From the cell containing the given text, extract its center point as [X, Y] coordinate. 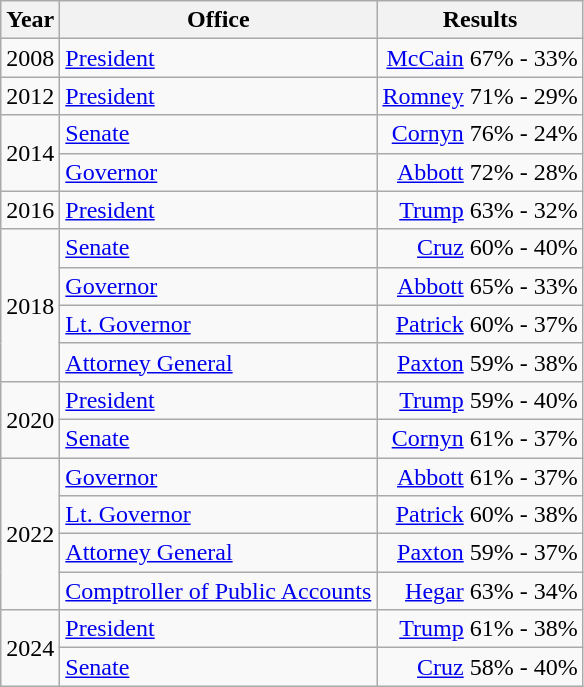
Trump 63% - 32% [480, 210]
2016 [30, 210]
Cornyn 76% - 24% [480, 134]
Paxton 59% - 38% [480, 362]
2020 [30, 419]
Abbott 65% - 33% [480, 286]
Hegar 63% - 34% [480, 591]
Trump 61% - 38% [480, 629]
2008 [30, 58]
Cornyn 61% - 37% [480, 438]
Comptroller of Public Accounts [218, 591]
Abbott 72% - 28% [480, 172]
Romney 71% - 29% [480, 96]
Cruz 60% - 40% [480, 248]
McCain 67% - 33% [480, 58]
2024 [30, 648]
Office [218, 20]
2014 [30, 153]
Trump 59% - 40% [480, 400]
Paxton 59% - 37% [480, 553]
Cruz 58% - 40% [480, 667]
Results [480, 20]
Year [30, 20]
2022 [30, 534]
2018 [30, 305]
Patrick 60% - 37% [480, 324]
Abbott 61% - 37% [480, 477]
Patrick 60% - 38% [480, 515]
2012 [30, 96]
